From the cell containing the given text, extract its center point as [X, Y] coordinate. 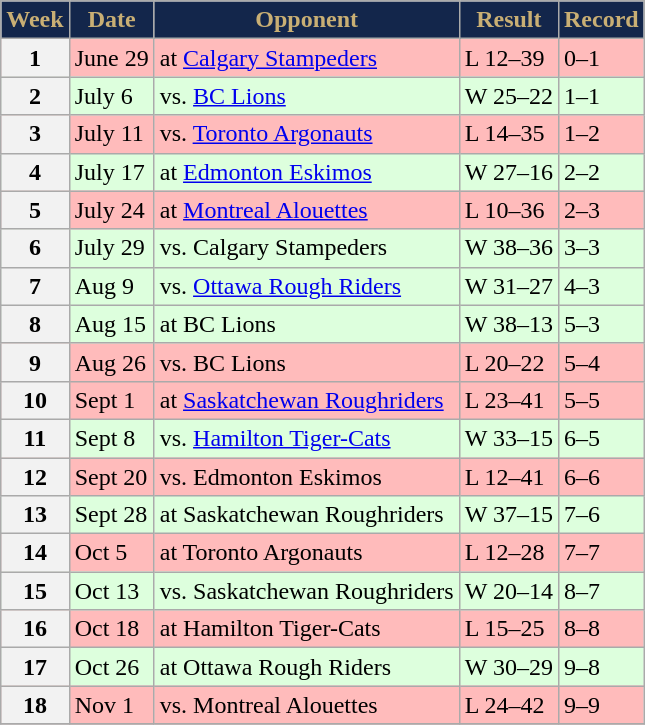
July 17 [112, 172]
L 12–28 [508, 553]
at Toronto Argonauts [306, 553]
L 10–36 [508, 210]
5–3 [601, 324]
11 [35, 438]
Aug 15 [112, 324]
L 24–42 [508, 705]
5–4 [601, 362]
2–2 [601, 172]
July 29 [112, 248]
L 12–41 [508, 477]
W 27–16 [508, 172]
5–5 [601, 400]
at Ottawa Rough Riders [306, 667]
5 [35, 210]
Week [35, 20]
at Calgary Stampeders [306, 58]
Sept 1 [112, 400]
Record [601, 20]
14 [35, 553]
Oct 18 [112, 629]
9 [35, 362]
Sept 20 [112, 477]
Aug 9 [112, 286]
Oct 13 [112, 591]
W 38–36 [508, 248]
Opponent [306, 20]
8–8 [601, 629]
July 24 [112, 210]
3–3 [601, 248]
1–2 [601, 134]
10 [35, 400]
L 12–39 [508, 58]
at BC Lions [306, 324]
Nov 1 [112, 705]
W 33–15 [508, 438]
vs. Toronto Argonauts [306, 134]
L 20–22 [508, 362]
at Montreal Alouettes [306, 210]
W 31–27 [508, 286]
Oct 5 [112, 553]
Oct 26 [112, 667]
Sept 28 [112, 515]
at Hamilton Tiger-Cats [306, 629]
L 23–41 [508, 400]
8 [35, 324]
4–3 [601, 286]
2–3 [601, 210]
vs. Calgary Stampeders [306, 248]
12 [35, 477]
vs. Saskatchewan Roughriders [306, 591]
Date [112, 20]
Sept 8 [112, 438]
6 [35, 248]
8–7 [601, 591]
6–5 [601, 438]
Result [508, 20]
17 [35, 667]
2 [35, 96]
7–7 [601, 553]
4 [35, 172]
W 20–14 [508, 591]
0–1 [601, 58]
18 [35, 705]
at Edmonton Eskimos [306, 172]
6–6 [601, 477]
16 [35, 629]
W 30–29 [508, 667]
vs. Edmonton Eskimos [306, 477]
July 6 [112, 96]
July 11 [112, 134]
7 [35, 286]
vs. Ottawa Rough Riders [306, 286]
1 [35, 58]
W 25–22 [508, 96]
vs. Hamilton Tiger-Cats [306, 438]
13 [35, 515]
1–1 [601, 96]
9–8 [601, 667]
7–6 [601, 515]
9–9 [601, 705]
vs. Montreal Alouettes [306, 705]
W 38–13 [508, 324]
June 29 [112, 58]
Aug 26 [112, 362]
W 37–15 [508, 515]
3 [35, 134]
15 [35, 591]
L 15–25 [508, 629]
L 14–35 [508, 134]
